Return [X, Y] of the center of cell containing provided text 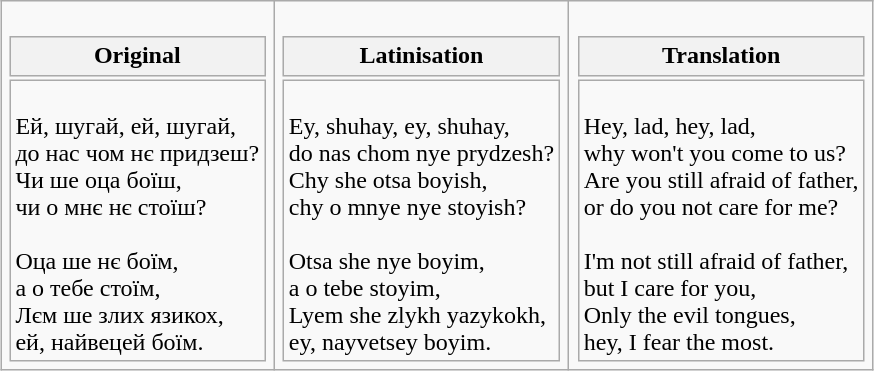
Original [137, 56]
Translation [721, 56]
Latinisation [421, 56]
